Search for the cell housing the specified text and yield its (x, y) center coordinate. 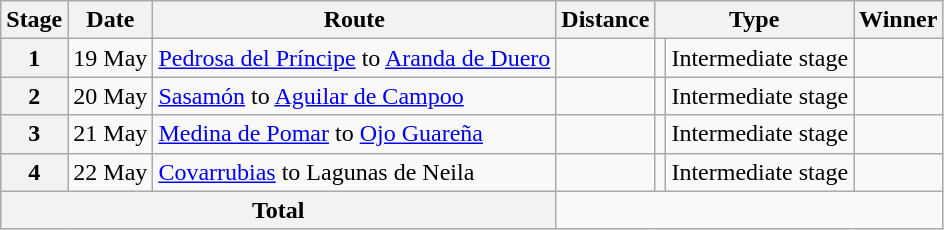
Total (278, 210)
1 (34, 58)
21 May (110, 134)
Covarrubias to Lagunas de Neila (354, 172)
Date (110, 20)
Pedrosa del Príncipe to Aranda de Duero (354, 58)
20 May (110, 96)
Type (754, 20)
Stage (34, 20)
4 (34, 172)
3 (34, 134)
Winner (898, 20)
2 (34, 96)
22 May (110, 172)
Distance (606, 20)
Route (354, 20)
Sasamón to Aguilar de Campoo (354, 96)
Medina de Pomar to Ojo Guareña (354, 134)
19 May (110, 58)
